Pinpoint the cell where the given text exists, returning its (x, y) midpoint coordinate. 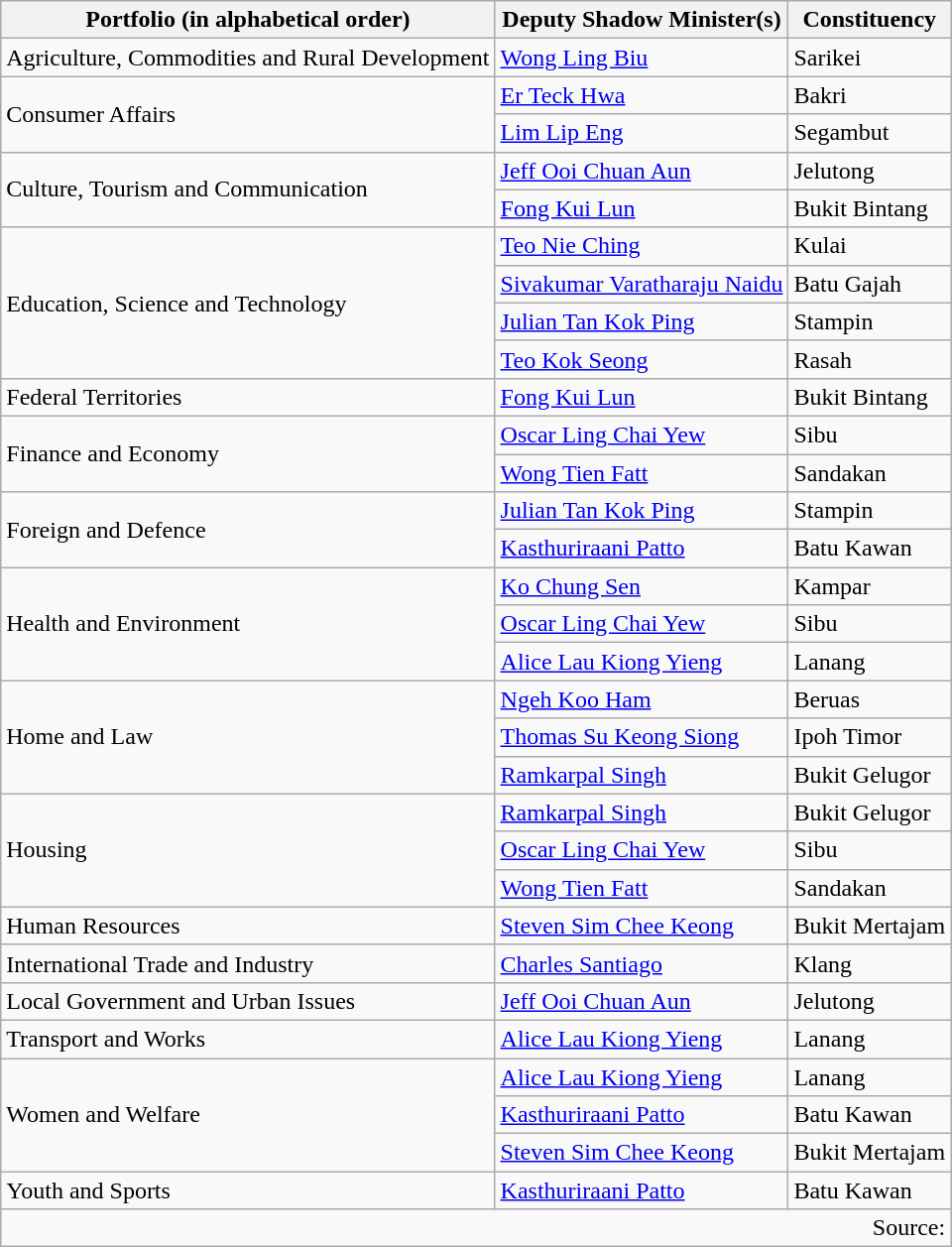
Housing (248, 850)
Rasah (870, 359)
International Trade and Industry (248, 963)
Women and Welfare (248, 1114)
Charles Santiago (642, 963)
Segambut (870, 133)
Beruas (870, 699)
Culture, Tourism and Communication (248, 189)
Bakri (870, 95)
Ipoh Timor (870, 737)
Source: (476, 1228)
Youth and Sports (248, 1190)
Thomas Su Keong Siong (642, 737)
Deputy Shadow Minister(s) (642, 20)
Wong Ling Biu (642, 58)
Ngeh Koo Ham (642, 699)
Portfolio (in alphabetical order) (248, 20)
Foreign and Defence (248, 530)
Kulai (870, 246)
Teo Nie Ching (642, 246)
Kampar (870, 586)
Finance and Economy (248, 453)
Lim Lip Eng (642, 133)
Federal Territories (248, 397)
Human Resources (248, 926)
Teo Kok Seong (642, 359)
Consumer Affairs (248, 114)
Sarikei (870, 58)
Local Government and Urban Issues (248, 1001)
Home and Law (248, 737)
Ko Chung Sen (642, 586)
Klang (870, 963)
Er Teck Hwa (642, 95)
Constituency (870, 20)
Batu Gajah (870, 284)
Sivakumar Varatharaju Naidu (642, 284)
Transport and Works (248, 1039)
Health and Environment (248, 624)
Education, Science and Technology (248, 303)
Agriculture, Commodities and Rural Development (248, 58)
